Return [X, Y] of the center of cell containing provided text 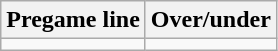
Over/under [210, 20]
Pregame line [74, 20]
